Determine the [X, Y] coordinate at the center of the cell enclosing the given text.  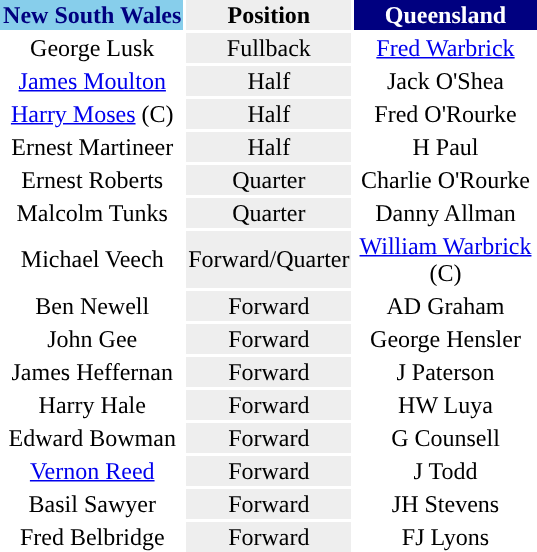
New South Wales [92, 15]
HW Luya [446, 405]
Vernon Reed [92, 471]
Michael Veech [92, 260]
Fullback [269, 48]
Jack O'Shea [446, 81]
Harry Moses (C) [92, 114]
Queensland [446, 15]
JH Stevens [446, 504]
FJ Lyons [446, 537]
Forward/Quarter [269, 260]
George Hensler [446, 339]
James Heffernan [92, 372]
Fred O'Rourke [446, 114]
Fred Warbrick [446, 48]
Fred Belbridge [92, 537]
Charlie O'Rourke [446, 180]
Basil Sawyer [92, 504]
John Gee [92, 339]
Harry Hale [92, 405]
J Todd [446, 471]
J Paterson [446, 372]
Danny Allman [446, 213]
Edward Bowman [92, 438]
William Warbrick (C) [446, 260]
H Paul [446, 147]
G Counsell [446, 438]
Ernest Martineer [92, 147]
George Lusk [92, 48]
Position [269, 15]
Ben Newell [92, 306]
Malcolm Tunks [92, 213]
Ernest Roberts [92, 180]
AD Graham [446, 306]
James Moulton [92, 81]
